Return the (X, Y) coordinate for the center point of the cell that contains the specified text.  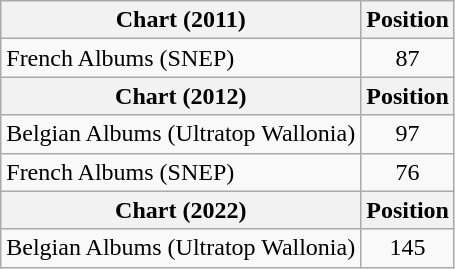
76 (408, 172)
145 (408, 248)
Chart (2011) (181, 20)
87 (408, 58)
97 (408, 134)
Chart (2022) (181, 210)
Chart (2012) (181, 96)
